Scan for the cell matching the given text and deliver its [x, y] coordinate at center. 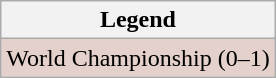
Legend [138, 20]
World Championship (0–1) [138, 58]
